Return (X, Y) of the center of cell containing provided text 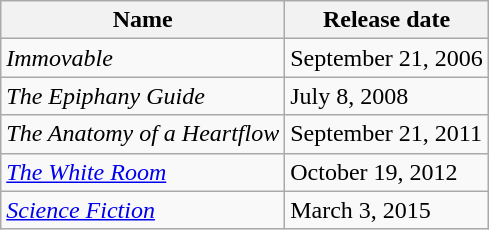
The White Room (143, 172)
September 21, 2011 (387, 134)
The Epiphany Guide (143, 96)
September 21, 2006 (387, 58)
The Anatomy of a Heartflow (143, 134)
July 8, 2008 (387, 96)
Name (143, 20)
Release date (387, 20)
October 19, 2012 (387, 172)
Immovable (143, 58)
March 3, 2015 (387, 210)
Science Fiction (143, 210)
